Capture the cell that displays the provided text and extract its (x, y) central coordinate. 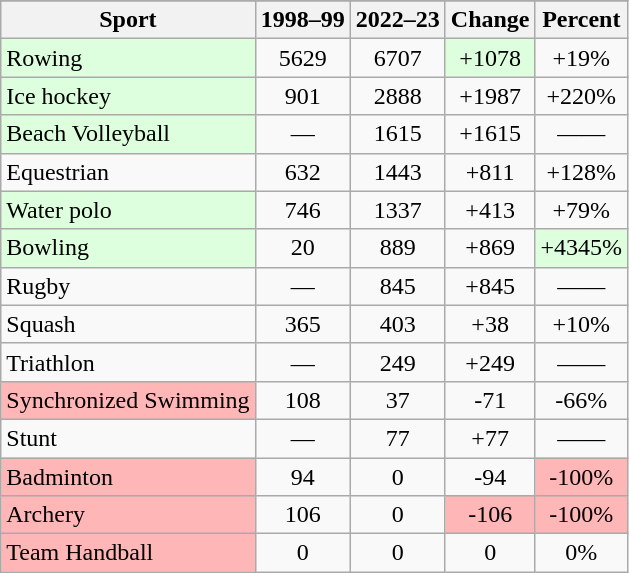
6707 (398, 58)
+869 (490, 248)
Bowling (128, 248)
+413 (490, 210)
889 (398, 248)
+1987 (490, 96)
+19% (582, 58)
5629 (302, 58)
632 (302, 172)
Change (490, 20)
1337 (398, 210)
+811 (490, 172)
Triathlon (128, 362)
+249 (490, 362)
77 (398, 438)
-71 (490, 400)
845 (398, 286)
+128% (582, 172)
+4345% (582, 248)
1443 (398, 172)
20 (302, 248)
37 (398, 400)
+845 (490, 286)
94 (302, 477)
Ice hockey (128, 96)
Rugby (128, 286)
-66% (582, 400)
Synchronized Swimming (128, 400)
106 (302, 515)
249 (398, 362)
Badminton (128, 477)
2888 (398, 96)
Rowing (128, 58)
901 (302, 96)
-94 (490, 477)
746 (302, 210)
+77 (490, 438)
Beach Volleyball (128, 134)
Squash (128, 324)
0% (582, 553)
1615 (398, 134)
Water polo (128, 210)
+79% (582, 210)
+38 (490, 324)
365 (302, 324)
2022–23 (398, 20)
+1078 (490, 58)
Stunt (128, 438)
Team Handball (128, 553)
+1615 (490, 134)
403 (398, 324)
Sport (128, 20)
Percent (582, 20)
Archery (128, 515)
1998–99 (302, 20)
+220% (582, 96)
+10% (582, 324)
-106 (490, 515)
108 (302, 400)
Equestrian (128, 172)
